Find where the given text appears and provide that cell's center as (X, Y) coordinate. 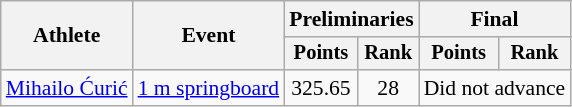
Mihailo Ćurić (67, 88)
Athlete (67, 36)
Event (209, 36)
28 (388, 88)
1 m springboard (209, 88)
Did not advance (495, 88)
325.65 (321, 88)
Preliminaries (351, 19)
Final (495, 19)
